Identify which cell holds the provided text, then report its (x, y) central coordinate. 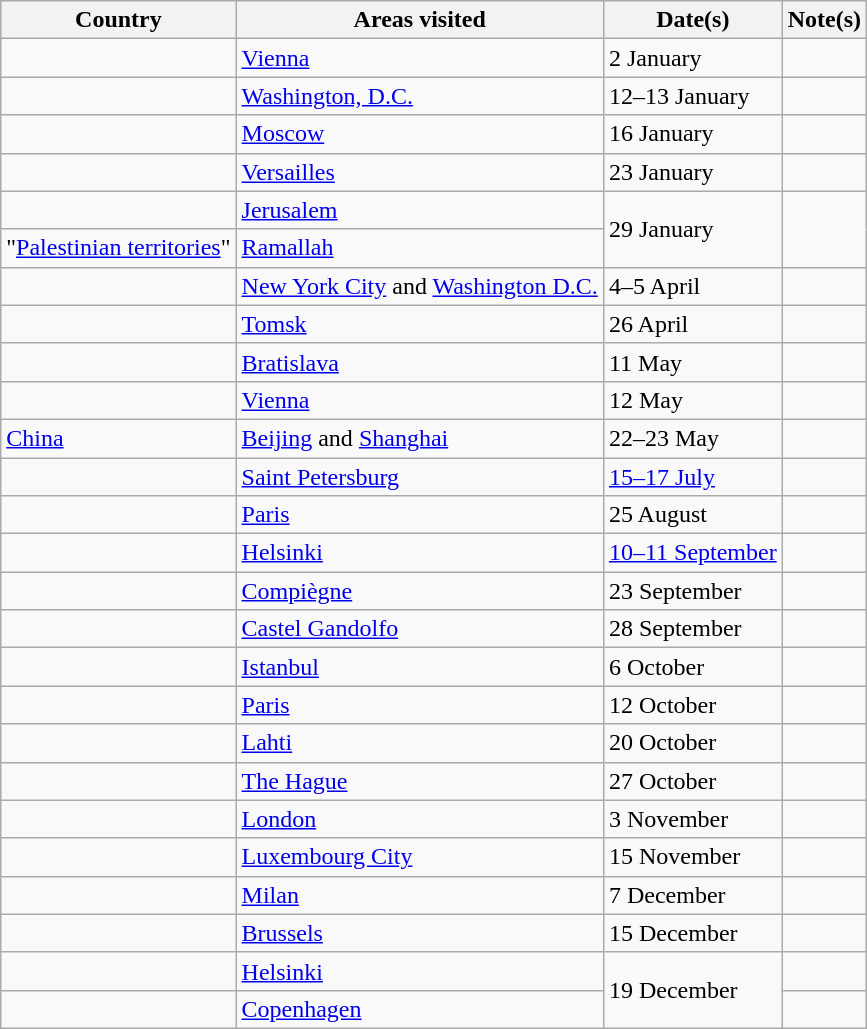
China (118, 438)
Jerusalem (420, 210)
12 October (692, 705)
27 October (692, 781)
Brussels (420, 933)
Luxembourg City (420, 857)
19 December (692, 990)
Tomsk (420, 324)
Istanbul (420, 667)
The Hague (420, 781)
Beijing and Shanghai (420, 438)
7 December (692, 895)
Date(s) (692, 20)
Compiègne (420, 591)
Washington, D.C. (420, 96)
Copenhagen (420, 1009)
25 August (692, 515)
12 May (692, 400)
26 April (692, 324)
Lahti (420, 743)
23 January (692, 172)
20 October (692, 743)
Milan (420, 895)
Versailles (420, 172)
12–13 January (692, 96)
22–23 May (692, 438)
Ramallah (420, 248)
3 November (692, 819)
Moscow (420, 134)
2 January (692, 58)
15 November (692, 857)
Areas visited (420, 20)
15 December (692, 933)
4–5 April (692, 286)
London (420, 819)
11 May (692, 362)
15–17 July (692, 477)
Saint Petersburg (420, 477)
10–11 September (692, 553)
23 September (692, 591)
Note(s) (824, 20)
16 January (692, 134)
6 October (692, 667)
New York City and Washington D.C. (420, 286)
29 January (692, 229)
"Palestinian territories" (118, 248)
Country (118, 20)
Castel Gandolfo (420, 629)
Bratislava (420, 362)
28 September (692, 629)
